Find where the given text appears and provide that cell's center as (x, y) coordinate. 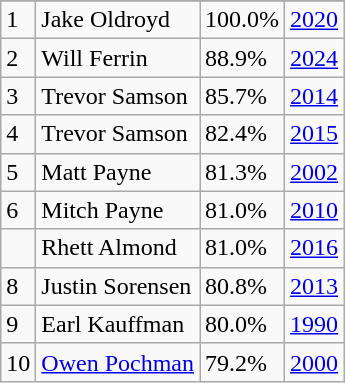
9 (18, 324)
10 (18, 362)
2013 (314, 286)
2016 (314, 248)
100.0% (242, 20)
88.9% (242, 58)
4 (18, 134)
80.8% (242, 286)
8 (18, 286)
2020 (314, 20)
Will Ferrin (118, 58)
2010 (314, 210)
Jake Oldroyd (118, 20)
81.3% (242, 172)
2 (18, 58)
2000 (314, 362)
1 (18, 20)
Rhett Almond (118, 248)
82.4% (242, 134)
Mitch Payne (118, 210)
85.7% (242, 96)
Matt Payne (118, 172)
Owen Pochman (118, 362)
Justin Sorensen (118, 286)
2002 (314, 172)
3 (18, 96)
6 (18, 210)
2015 (314, 134)
1990 (314, 324)
80.0% (242, 324)
5 (18, 172)
2014 (314, 96)
79.2% (242, 362)
Earl Kauffman (118, 324)
2024 (314, 58)
